Capture the cell that displays the provided text and extract its (x, y) central coordinate. 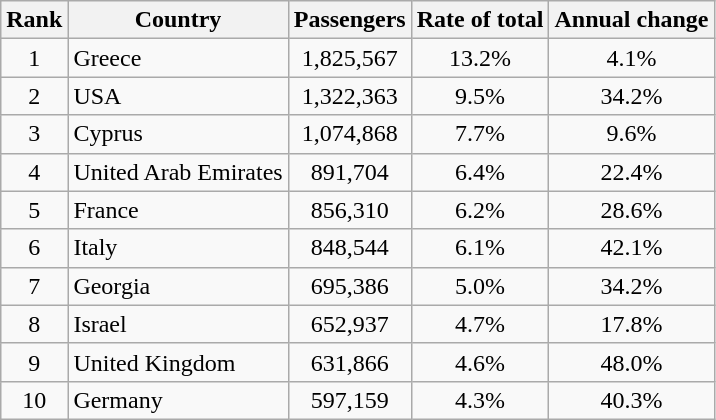
48.0% (632, 362)
22.4% (632, 172)
1,825,567 (350, 58)
Rate of total (480, 20)
4.3% (480, 400)
13.2% (480, 58)
Cyprus (178, 134)
6.2% (480, 210)
5.0% (480, 286)
France (178, 210)
7 (34, 286)
United Arab Emirates (178, 172)
17.8% (632, 324)
Germany (178, 400)
2 (34, 96)
Greece (178, 58)
6.1% (480, 248)
4.7% (480, 324)
42.1% (632, 248)
9.5% (480, 96)
597,159 (350, 400)
1,322,363 (350, 96)
631,866 (350, 362)
Passengers (350, 20)
Annual change (632, 20)
4 (34, 172)
Israel (178, 324)
891,704 (350, 172)
3 (34, 134)
848,544 (350, 248)
Rank (34, 20)
1 (34, 58)
10 (34, 400)
695,386 (350, 286)
4.1% (632, 58)
6 (34, 248)
Georgia (178, 286)
9.6% (632, 134)
1,074,868 (350, 134)
USA (178, 96)
40.3% (632, 400)
6.4% (480, 172)
Italy (178, 248)
7.7% (480, 134)
28.6% (632, 210)
United Kingdom (178, 362)
9 (34, 362)
5 (34, 210)
8 (34, 324)
856,310 (350, 210)
Country (178, 20)
652,937 (350, 324)
4.6% (480, 362)
